Return [x, y] of the center of cell containing provided text 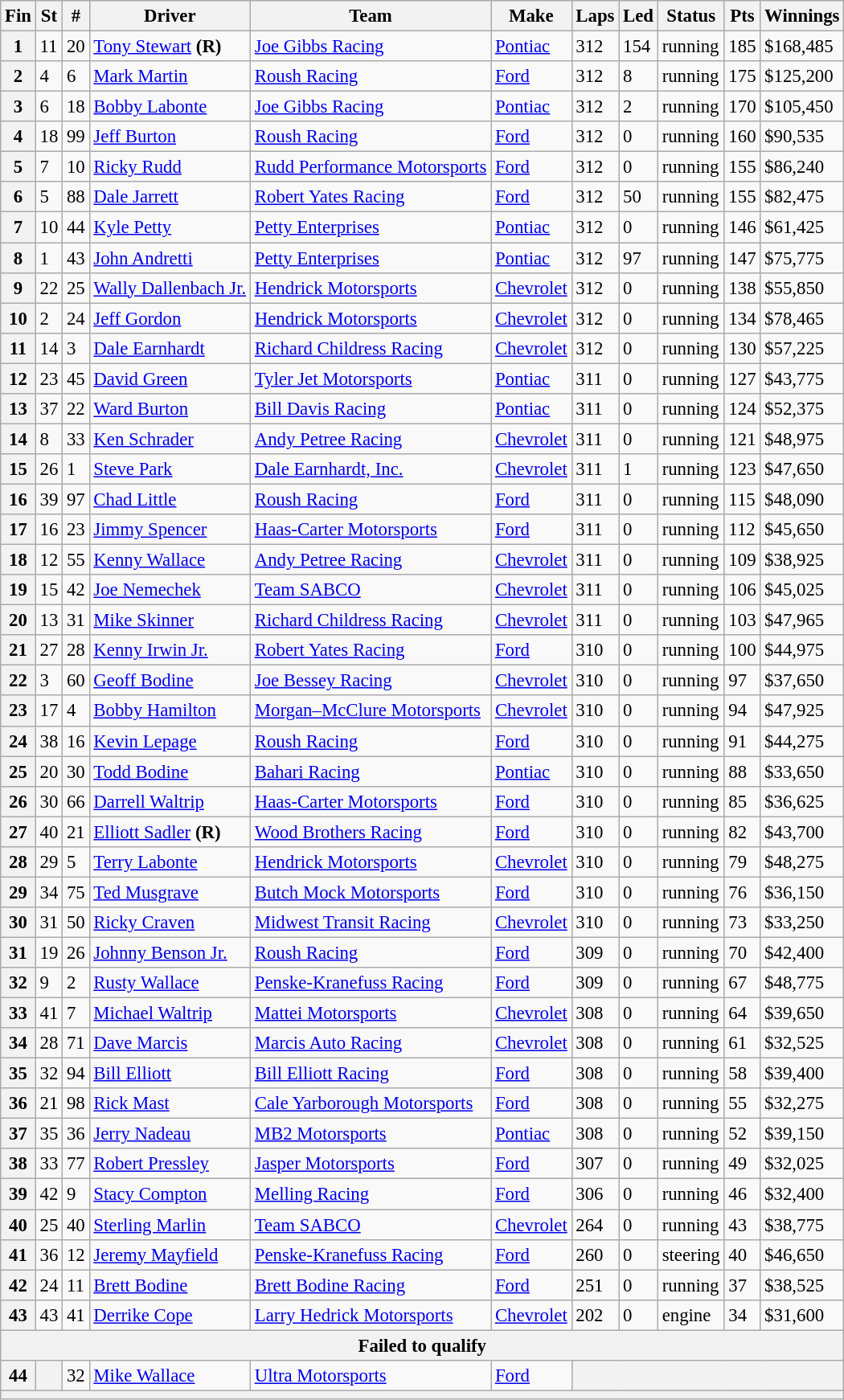
Laps [595, 16]
$168,485 [802, 47]
Rick Mast [170, 1103]
Butch Mock Motorsports [370, 892]
Tony Stewart (R) [170, 47]
Bobby Hamilton [170, 711]
46 [743, 1194]
175 [743, 76]
$36,150 [802, 892]
MB2 Motorsports [370, 1134]
$48,090 [802, 499]
Driver [170, 16]
Rusty Wallace [170, 983]
Larry Hedrick Motorsports [370, 1315]
67 [743, 983]
79 [743, 862]
70 [743, 952]
Robert Pressley [170, 1165]
Jeremy Mayfield [170, 1255]
Jeff Gordon [170, 318]
Ken Schrader [170, 439]
71 [76, 1043]
109 [743, 560]
$57,225 [802, 348]
127 [743, 379]
Dave Marcis [170, 1043]
251 [595, 1285]
$125,200 [802, 76]
147 [743, 258]
$47,965 [802, 620]
Brett Bodine Racing [370, 1285]
85 [743, 801]
$61,425 [802, 227]
$43,775 [802, 379]
Ward Burton [170, 409]
$48,775 [802, 983]
260 [595, 1255]
David Green [170, 379]
$90,535 [802, 137]
Morgan–McClure Motorsports [370, 711]
$33,650 [802, 772]
$32,025 [802, 1165]
$32,400 [802, 1194]
$45,025 [802, 590]
Kenny Wallace [170, 560]
Mattei Motorsports [370, 1013]
112 [743, 530]
$82,475 [802, 197]
$33,250 [802, 923]
$45,650 [802, 530]
115 [743, 499]
$39,400 [802, 1074]
Todd Bodine [170, 772]
$86,240 [802, 167]
steering [691, 1255]
Rudd Performance Motorsports [370, 167]
$78,465 [802, 318]
170 [743, 107]
Joe Nemechek [170, 590]
$47,650 [802, 469]
58 [743, 1074]
Wally Dallenbach Jr. [170, 288]
Jeff Burton [170, 137]
Bill Elliott Racing [370, 1074]
$47,925 [802, 711]
Chad Little [170, 499]
$42,400 [802, 952]
Stacy Compton [170, 1194]
202 [595, 1315]
100 [743, 650]
64 [743, 1013]
Kyle Petty [170, 227]
124 [743, 409]
Bobby Labonte [170, 107]
$43,700 [802, 832]
$39,150 [802, 1134]
264 [595, 1225]
Elliott Sadler (R) [170, 832]
$38,775 [802, 1225]
$48,275 [802, 862]
Failed to qualify [423, 1345]
66 [76, 801]
Marcis Auto Racing [370, 1043]
73 [743, 923]
121 [743, 439]
John Andretti [170, 258]
146 [743, 227]
61 [743, 1043]
Jimmy Spencer [170, 530]
Geoff Bodine [170, 681]
$31,600 [802, 1315]
307 [595, 1165]
Jasper Motorsports [370, 1165]
103 [743, 620]
Tyler Jet Motorsports [370, 379]
60 [76, 681]
123 [743, 469]
Midwest Transit Racing [370, 923]
138 [743, 288]
134 [743, 318]
91 [743, 741]
$105,450 [802, 107]
Ricky Rudd [170, 167]
Make [531, 16]
Dale Jarrett [170, 197]
Winnings [802, 16]
Kenny Irwin Jr. [170, 650]
Cale Yarborough Motorsports [370, 1103]
$44,975 [802, 650]
Pts [743, 16]
Ted Musgrave [170, 892]
Ricky Craven [170, 923]
$37,650 [802, 681]
Wood Brothers Racing [370, 832]
Terry Labonte [170, 862]
52 [743, 1134]
$32,525 [802, 1043]
Jerry Nadeau [170, 1134]
185 [743, 47]
160 [743, 137]
130 [743, 348]
306 [595, 1194]
Status [691, 16]
Brett Bodine [170, 1285]
75 [76, 892]
Mike Wallace [170, 1376]
45 [76, 379]
77 [76, 1165]
Joe Bessey Racing [370, 681]
Johnny Benson Jr. [170, 952]
Ultra Motorsports [370, 1376]
Bill Davis Racing [370, 409]
St [48, 16]
Mark Martin [170, 76]
98 [76, 1103]
$32,275 [802, 1103]
$39,650 [802, 1013]
76 [743, 892]
$52,375 [802, 409]
Darrell Waltrip [170, 801]
$75,775 [802, 258]
$38,525 [802, 1285]
Bahari Racing [370, 772]
Derrike Cope [170, 1315]
Steve Park [170, 469]
$55,850 [802, 288]
99 [76, 137]
engine [691, 1315]
Led [638, 16]
Michael Waltrip [170, 1013]
$44,275 [802, 741]
$48,975 [802, 439]
$38,925 [802, 560]
Mike Skinner [170, 620]
# [76, 16]
Sterling Marlin [170, 1225]
82 [743, 832]
Melling Racing [370, 1194]
$36,625 [802, 801]
Dale Earnhardt, Inc. [370, 469]
154 [638, 47]
Kevin Lepage [170, 741]
49 [743, 1165]
$46,650 [802, 1255]
Fin [18, 16]
Team [370, 16]
106 [743, 590]
Bill Elliott [170, 1074]
Dale Earnhardt [170, 348]
